Identify which cell holds the provided text, then report its [x, y] central coordinate. 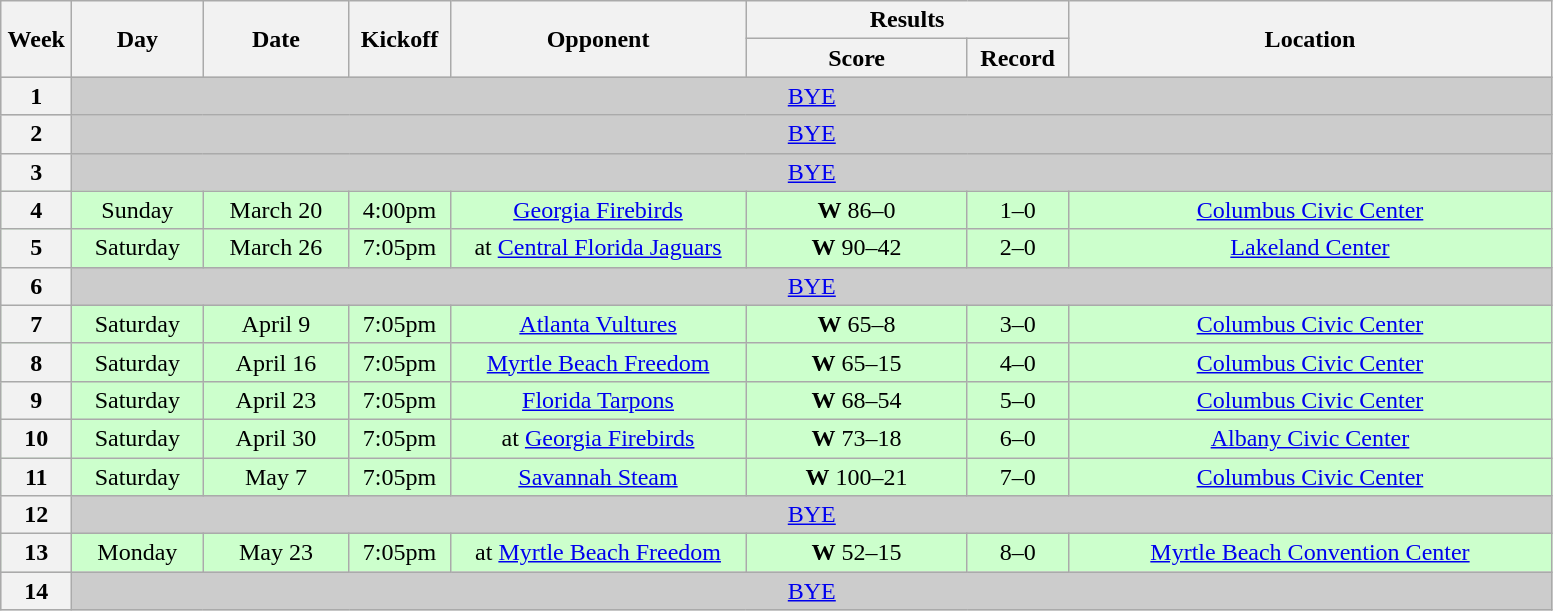
at Central Florida Jaguars [598, 248]
April 16 [276, 362]
Day [138, 39]
Albany Civic Center [1310, 438]
5–0 [1018, 400]
W 86–0 [856, 210]
W 100–21 [856, 477]
4:00pm [400, 210]
3 [36, 172]
Myrtle Beach Convention Center [1310, 553]
W 73–18 [856, 438]
April 30 [276, 438]
W 65–8 [856, 324]
W 52–15 [856, 553]
8–0 [1018, 553]
7–0 [1018, 477]
Week [36, 39]
May 23 [276, 553]
at Georgia Firebirds [598, 438]
13 [36, 553]
4–0 [1018, 362]
Savannah Steam [598, 477]
Kickoff [400, 39]
6–0 [1018, 438]
1 [36, 96]
5 [36, 248]
6 [36, 286]
W 90–42 [856, 248]
March 20 [276, 210]
May 7 [276, 477]
7 [36, 324]
W 68–54 [856, 400]
8 [36, 362]
3–0 [1018, 324]
Monday [138, 553]
11 [36, 477]
10 [36, 438]
at Myrtle Beach Freedom [598, 553]
Location [1310, 39]
4 [36, 210]
1–0 [1018, 210]
14 [36, 591]
2–0 [1018, 248]
Opponent [598, 39]
W 65–15 [856, 362]
Florida Tarpons [598, 400]
Lakeland Center [1310, 248]
Myrtle Beach Freedom [598, 362]
9 [36, 400]
Record [1018, 58]
Sunday [138, 210]
Georgia Firebirds [598, 210]
April 23 [276, 400]
April 9 [276, 324]
Atlanta Vultures [598, 324]
Date [276, 39]
2 [36, 134]
Score [856, 58]
Results [907, 20]
March 26 [276, 248]
12 [36, 515]
